Provide the (x, y) coordinate of the cell's center where the given text is located.  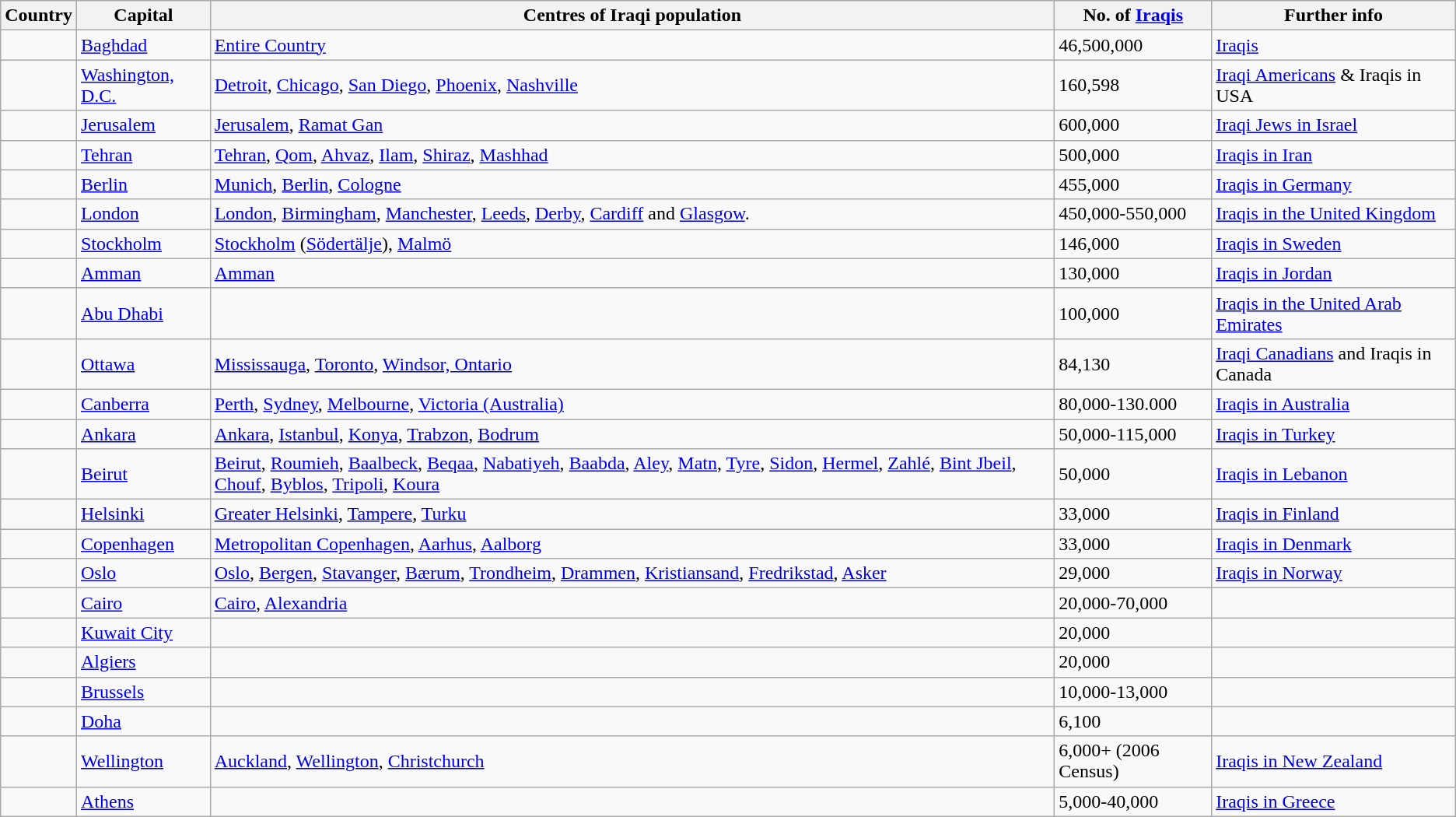
Iraqis in Norway (1334, 573)
5,000-40,000 (1133, 801)
455,000 (1133, 184)
Washington, D.C. (143, 86)
50,000 (1133, 475)
Iraqis in Germany (1334, 184)
Cairo, Alexandria (632, 603)
Cairo (143, 603)
No. of Iraqis (1133, 16)
Wellington (143, 761)
Ankara, Istanbul, Konya, Trabzon, Bodrum (632, 433)
Algiers (143, 662)
Perth, Sydney, Melbourne, Victoria (Australia) (632, 404)
Tehran, Qom, Ahvaz, Ilam, Shiraz, Mashhad (632, 155)
Centres of Iraqi population (632, 16)
84,130 (1133, 364)
Iraqis in Greece (1334, 801)
Iraqis in Sweden (1334, 244)
20,000-70,000 (1133, 603)
Stockholm (143, 244)
6,000+ (2006 Census) (1133, 761)
Helsinki (143, 514)
Iraqis in the United Arab Emirates (1334, 313)
Detroit, Chicago, San Diego, Phoenix, Nashville (632, 86)
46,500,000 (1133, 45)
London (143, 214)
London, Birmingham, Manchester, Leeds, Derby, Cardiff and Glasgow. (632, 214)
Munich, Berlin, Cologne (632, 184)
Oslo, Bergen, Stavanger, Bærum, Trondheim, Drammen, Kristiansand, Fredrikstad, Asker (632, 573)
Doha (143, 721)
Capital (143, 16)
Greater Helsinki, Tampere, Turku (632, 514)
50,000-115,000 (1133, 433)
Brussels (143, 692)
Iraqis in Turkey (1334, 433)
160,598 (1133, 86)
Metropolitan Copenhagen, Aarhus, Aalborg (632, 544)
Iraqis in Iran (1334, 155)
Iraqis in Lebanon (1334, 475)
Stockholm (Södertälje), Malmö (632, 244)
130,000 (1133, 273)
Berlin (143, 184)
Oslo (143, 573)
Jerusalem (143, 125)
Beirut (143, 475)
10,000-13,000 (1133, 692)
Iraqi Jews in Israel (1334, 125)
Beirut, Roumieh, Baalbeck, Beqaa, Nabatiyeh, Baabda, Aley, Matn, Tyre, Sidon, Hermel, Zahlé, Bint Jbeil, Chouf, Byblos, Tripoli, Koura (632, 475)
Jerusalem, Ramat Gan (632, 125)
Canberra (143, 404)
6,100 (1133, 721)
Athens (143, 801)
600,000 (1133, 125)
Kuwait City (143, 633)
Mississauga, Toronto, Windsor, Ontario (632, 364)
Ankara (143, 433)
Country (39, 16)
Auckland, Wellington, Christchurch (632, 761)
Iraqis in New Zealand (1334, 761)
Baghdad (143, 45)
Iraqis in Denmark (1334, 544)
146,000 (1133, 244)
500,000 (1133, 155)
Tehran (143, 155)
Further info (1334, 16)
Iraqi Canadians and Iraqis in Canada (1334, 364)
Iraqis (1334, 45)
Ottawa (143, 364)
29,000 (1133, 573)
Entire Country (632, 45)
Abu Dhabi (143, 313)
Iraqis in Australia (1334, 404)
Iraqi Americans & Iraqis in USA (1334, 86)
80,000-130.000 (1133, 404)
Iraqis in Jordan (1334, 273)
Iraqis in Finland (1334, 514)
Copenhagen (143, 544)
Iraqis in the United Kingdom (1334, 214)
100,000 (1133, 313)
450,000-550,000 (1133, 214)
